From the cell containing the given text, extract its center point as (x, y) coordinate. 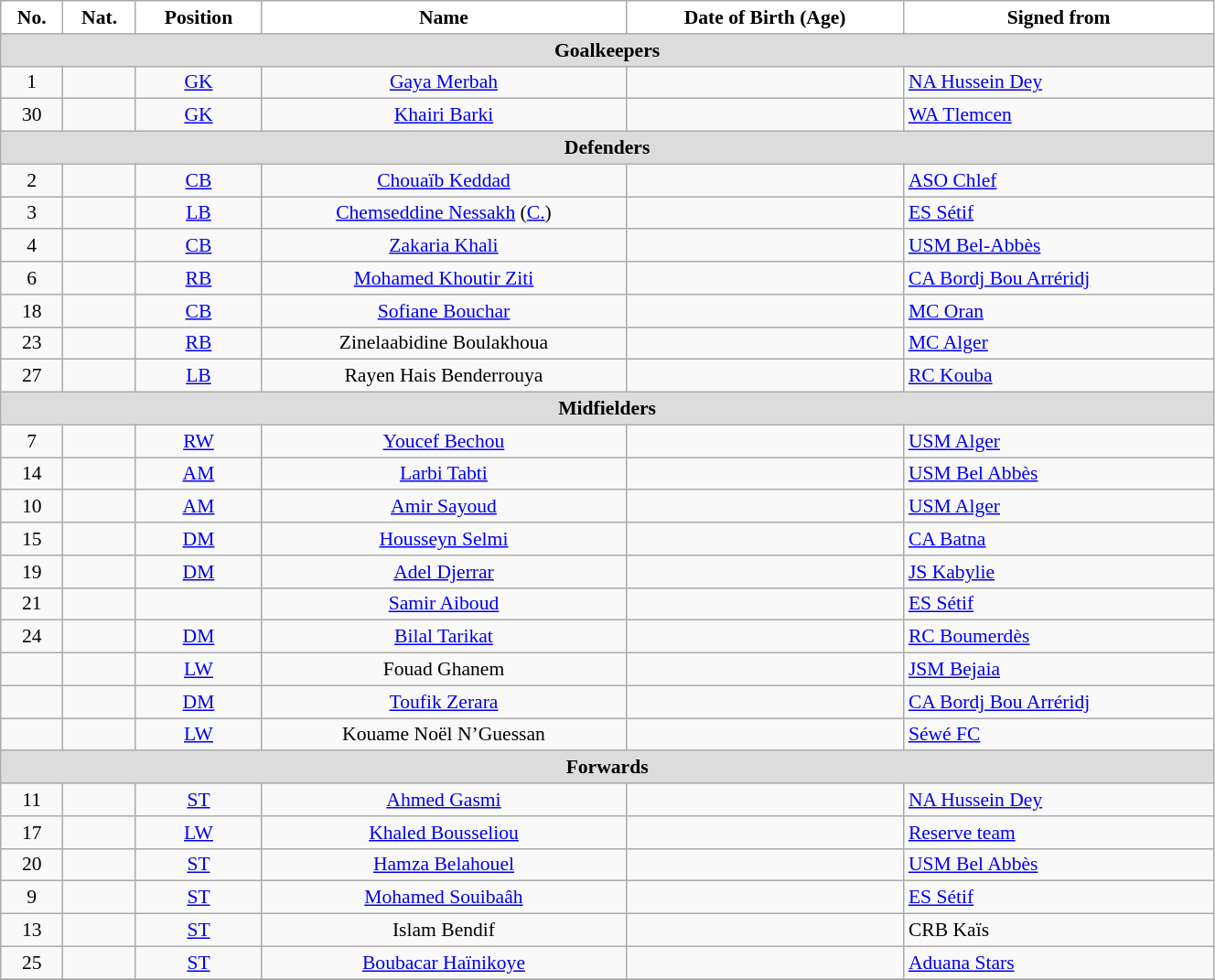
Kouame Noël N’Guessan (445, 735)
4 (32, 246)
Toufik Zerara (445, 702)
JS Kabylie (1059, 572)
Rayen Hais Benderrouya (445, 376)
RW (198, 441)
RC Boumerdès (1059, 637)
Sofiane Bouchar (445, 311)
9 (32, 898)
No. (32, 17)
Reserve team (1059, 833)
Hamza Belahouel (445, 865)
Boubacar Haïnikoye (445, 963)
30 (32, 115)
Chouaïb Keddad (445, 180)
Séwé FC (1059, 735)
Midfielders (607, 409)
Defenders (607, 148)
MC Oran (1059, 311)
Housseyn Selmi (445, 539)
Position (198, 17)
Islam Bendif (445, 931)
2 (32, 180)
6 (32, 278)
Khairi Barki (445, 115)
13 (32, 931)
27 (32, 376)
7 (32, 441)
JSM Bejaia (1059, 670)
Nat. (100, 17)
14 (32, 474)
USM Bel-Abbès (1059, 246)
Signed from (1059, 17)
Name (445, 17)
23 (32, 343)
15 (32, 539)
Fouad Ghanem (445, 670)
WA Tlemcen (1059, 115)
24 (32, 637)
Mohamed Souibaâh (445, 898)
Zinelaabidine Boulakhoua (445, 343)
18 (32, 311)
11 (32, 800)
Aduana Stars (1059, 963)
Amir Sayoud (445, 507)
Ahmed Gasmi (445, 800)
Khaled Bousseliou (445, 833)
17 (32, 833)
25 (32, 963)
Zakaria Khali (445, 246)
CRB Kaïs (1059, 931)
20 (32, 865)
10 (32, 507)
1 (32, 82)
21 (32, 604)
Larbi Tabti (445, 474)
Forwards (607, 768)
ASO Chlef (1059, 180)
RC Kouba (1059, 376)
Samir Aiboud (445, 604)
19 (32, 572)
MC Alger (1059, 343)
Date of Birth (Age) (765, 17)
CA Batna (1059, 539)
Goalkeepers (607, 50)
Mohamed Khoutir Ziti (445, 278)
Gaya Merbah (445, 82)
Bilal Tarikat (445, 637)
Adel Djerrar (445, 572)
Chemseddine Nessakh (C.) (445, 213)
Youcef Bechou (445, 441)
3 (32, 213)
